Locate the cell with the specified text and output its (x, y) center coordinate. 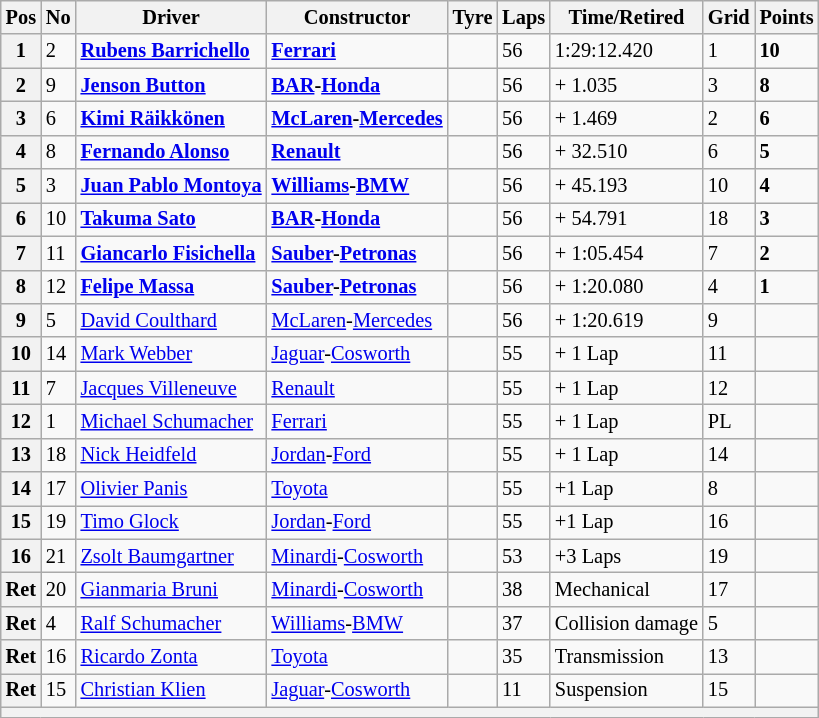
Mechanical (626, 589)
David Coulthard (172, 320)
Timo Glock (172, 522)
PL (729, 421)
Time/Retired (626, 17)
Fernando Alonso (172, 152)
+ 1.035 (626, 85)
Laps (524, 17)
Suspension (626, 690)
Grid (729, 17)
Nick Heidfeld (172, 455)
Gianmaria Bruni (172, 589)
Kimi Räikkönen (172, 118)
Christian Klien (172, 690)
53 (524, 556)
No (58, 17)
+ 1:20.619 (626, 320)
Ricardo Zonta (172, 657)
+ 1:05.454 (626, 253)
Transmission (626, 657)
Zsolt Baumgartner (172, 556)
Juan Pablo Montoya (172, 186)
35 (524, 657)
Points (787, 17)
Jenson Button (172, 85)
Rubens Barrichello (172, 51)
+ 54.791 (626, 219)
Tyre (473, 17)
+ 1:20.080 (626, 287)
Michael Schumacher (172, 421)
Pos (21, 17)
Giancarlo Fisichella (172, 253)
20 (58, 589)
+3 Laps (626, 556)
Collision damage (626, 623)
1:29:12.420 (626, 51)
Constructor (358, 17)
Felipe Massa (172, 287)
+ 1.469 (626, 118)
+ 45.193 (626, 186)
Driver (172, 17)
Jacques Villeneuve (172, 388)
38 (524, 589)
21 (58, 556)
Takuma Sato (172, 219)
37 (524, 623)
Olivier Panis (172, 489)
Mark Webber (172, 354)
Ralf Schumacher (172, 623)
+ 32.510 (626, 152)
